Identify which cell holds the provided text, then report its [x, y] central coordinate. 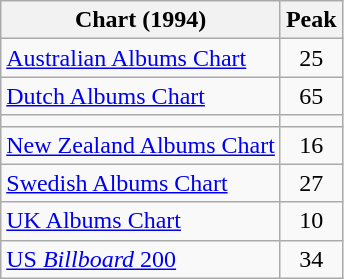
New Zealand Albums Chart [141, 145]
Swedish Albums Chart [141, 183]
Australian Albums Chart [141, 58]
Peak [311, 20]
16 [311, 145]
34 [311, 259]
25 [311, 58]
UK Albums Chart [141, 221]
10 [311, 221]
Dutch Albums Chart [141, 96]
65 [311, 96]
US Billboard 200 [141, 259]
Chart (1994) [141, 20]
27 [311, 183]
